Capture the cell that displays the provided text and extract its [X, Y] central coordinate. 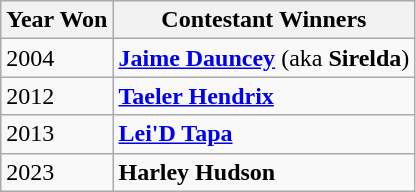
Lei'D Tapa [264, 134]
Year Won [57, 20]
Jaime Dauncey (aka Sirelda) [264, 58]
Contestant Winners [264, 20]
2012 [57, 96]
2013 [57, 134]
2004 [57, 58]
2023 [57, 172]
Harley Hudson [264, 172]
Taeler Hendrix [264, 96]
